Extract the (X, Y) coordinate from the center of the cell holding the provided text.  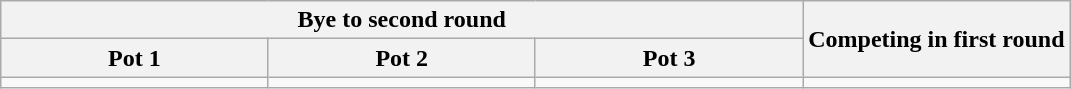
Pot 2 (402, 58)
Pot 1 (134, 58)
Pot 3 (668, 58)
Competing in first round (936, 39)
Bye to second round (402, 20)
